From the cell containing the given text, extract its center point as (X, Y) coordinate. 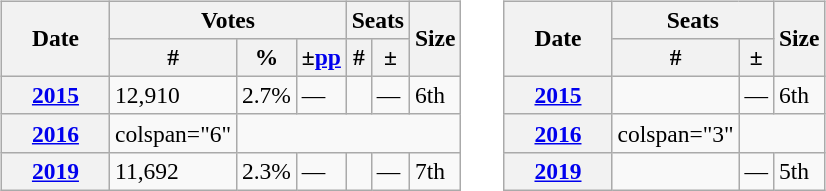
±pp (321, 58)
colspan="6" (174, 133)
colspan="3" (676, 133)
2.3% (267, 171)
% (267, 58)
11,692 (174, 171)
Votes (228, 20)
2.7% (267, 96)
12,910 (174, 96)
5th (798, 171)
7th (434, 171)
